From the cell containing the given text, extract its center point as (X, Y) coordinate. 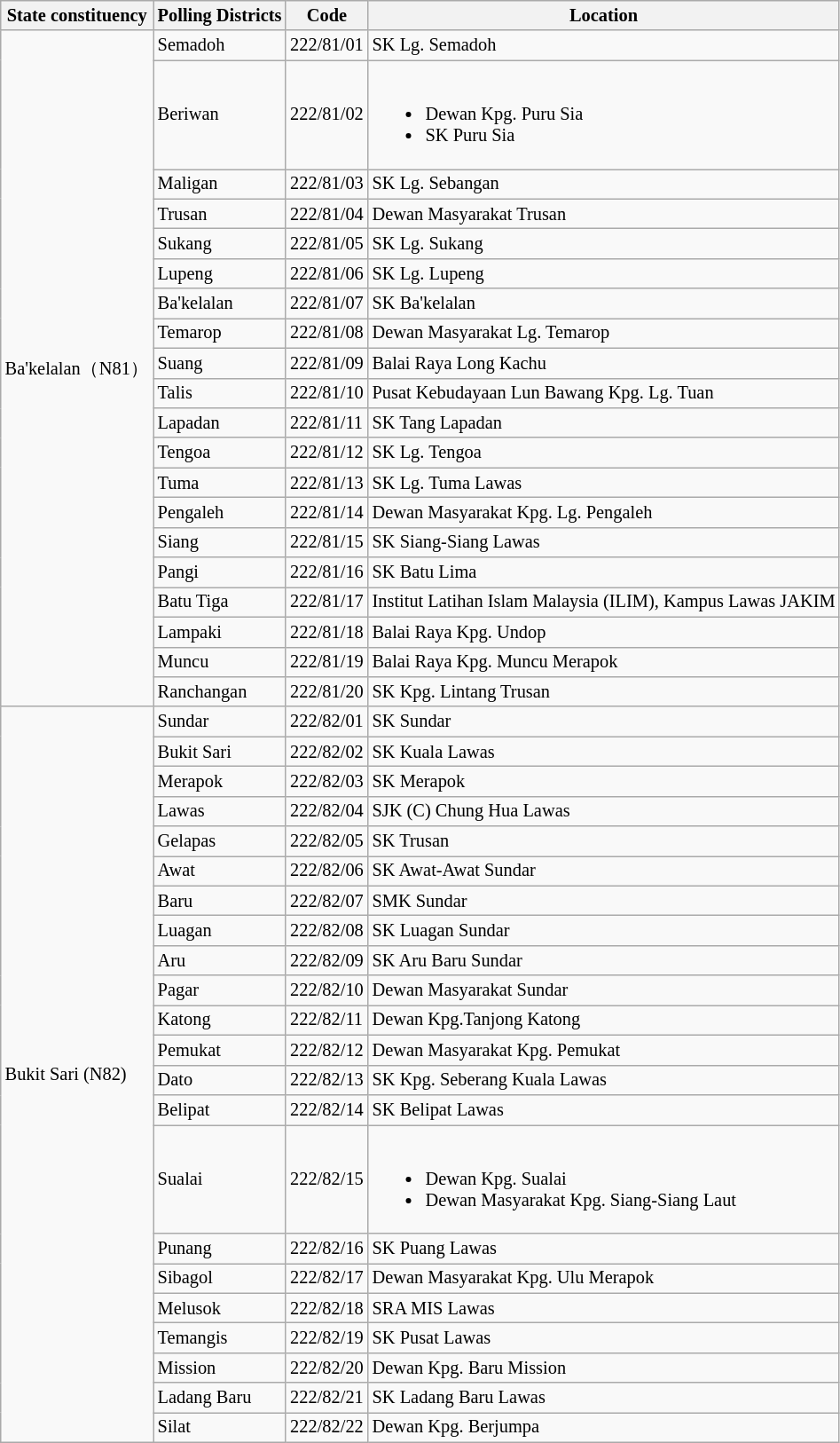
SK Sundar (604, 721)
Lampaki (220, 632)
222/81/07 (326, 304)
Balai Raya Long Kachu (604, 363)
Balai Raya Kpg. Muncu Merapok (604, 662)
Silat (220, 1427)
Pengaleh (220, 512)
222/81/17 (326, 602)
Ba'kelalan (220, 304)
SK Luagan Sundar (604, 931)
222/82/12 (326, 1050)
Awat (220, 871)
Batu Tiga (220, 602)
Location (604, 15)
Dato (220, 1080)
SK Lg. Tengoa (604, 453)
SK Puang Lawas (604, 1249)
Katong (220, 1020)
SK Lg. Lupeng (604, 273)
Lupeng (220, 273)
Temangis (220, 1337)
Pangi (220, 572)
Maligan (220, 184)
222/82/03 (326, 781)
Lawas (220, 811)
Tengoa (220, 453)
222/81/16 (326, 572)
Pusat Kebudayaan Lun Bawang Kpg. Lg. Tuan (604, 393)
222/81/08 (326, 333)
222/81/06 (326, 273)
Pagar (220, 990)
Dewan Kpg. SualaiDewan Masyarakat Kpg. Siang-Siang Laut (604, 1179)
SJK (C) Chung Hua Lawas (604, 811)
Tuma (220, 483)
222/82/06 (326, 871)
SK Aru Baru Sundar (604, 960)
222/82/08 (326, 931)
222/82/22 (326, 1427)
Dewan Masyarakat Trusan (604, 214)
222/82/04 (326, 811)
Polling Districts (220, 15)
222/82/10 (326, 990)
SK Lg. Semadoh (604, 45)
Sualai (220, 1179)
Melusok (220, 1308)
Siang (220, 542)
222/82/15 (326, 1179)
SK Trusan (604, 841)
Ba'kelalan（N81） (77, 368)
Baru (220, 901)
222/82/20 (326, 1368)
SK Kpg. Lintang Trusan (604, 691)
222/82/17 (326, 1278)
SK Kuala Lawas (604, 752)
SK Ba'kelalan (604, 304)
SK Batu Lima (604, 572)
SK Tang Lapadan (604, 422)
Dewan Masyarakat Sundar (604, 990)
222/82/05 (326, 841)
222/81/12 (326, 453)
Gelapas (220, 841)
Dewan Kpg. Baru Mission (604, 1368)
222/82/13 (326, 1080)
Balai Raya Kpg. Undop (604, 632)
SK Belipat Lawas (604, 1109)
Dewan Kpg.Tanjong Katong (604, 1020)
222/82/09 (326, 960)
SMK Sundar (604, 901)
Sundar (220, 721)
Ranchangan (220, 691)
Temarop (220, 333)
Dewan Masyarakat Lg. Temarop (604, 333)
SK Kpg. Seberang Kuala Lawas (604, 1080)
Code (326, 15)
222/82/07 (326, 901)
Belipat (220, 1109)
222/82/18 (326, 1308)
SK Awat-Awat Sundar (604, 871)
SRA MIS Lawas (604, 1308)
Pemukat (220, 1050)
222/82/11 (326, 1020)
Trusan (220, 214)
Dewan Kpg. Berjumpa (604, 1427)
Dewan Masyarakat Kpg. Pemukat (604, 1050)
Luagan (220, 931)
SK Pusat Lawas (604, 1337)
222/82/14 (326, 1109)
SK Lg. Tuma Lawas (604, 483)
222/81/19 (326, 662)
222/81/05 (326, 243)
Muncu (220, 662)
Dewan Kpg. Puru SiaSK Puru Sia (604, 114)
Sukang (220, 243)
Talis (220, 393)
222/81/01 (326, 45)
SK Lg. Sukang (604, 243)
222/81/02 (326, 114)
SK Merapok (604, 781)
222/81/03 (326, 184)
222/81/15 (326, 542)
SK Siang-Siang Lawas (604, 542)
222/82/16 (326, 1249)
222/81/11 (326, 422)
Institut Latihan Islam Malaysia (ILIM), Kampus Lawas JAKIM (604, 602)
222/82/01 (326, 721)
SK Lg. Sebangan (604, 184)
State constituency (77, 15)
222/81/20 (326, 691)
Sibagol (220, 1278)
222/81/09 (326, 363)
222/82/19 (326, 1337)
222/82/21 (326, 1398)
222/81/04 (326, 214)
Dewan Masyarakat Kpg. Ulu Merapok (604, 1278)
Dewan Masyarakat Kpg. Lg. Pengaleh (604, 512)
Punang (220, 1249)
Ladang Baru (220, 1398)
Beriwan (220, 114)
Semadoh (220, 45)
222/81/18 (326, 632)
SK Ladang Baru Lawas (604, 1398)
222/81/13 (326, 483)
Merapok (220, 781)
222/82/02 (326, 752)
Bukit Sari (N82) (77, 1074)
Suang (220, 363)
Bukit Sari (220, 752)
Mission (220, 1368)
222/81/14 (326, 512)
Lapadan (220, 422)
222/81/10 (326, 393)
Aru (220, 960)
